For the text-containing cell, return its midpoint in (X, Y) coordinate format. 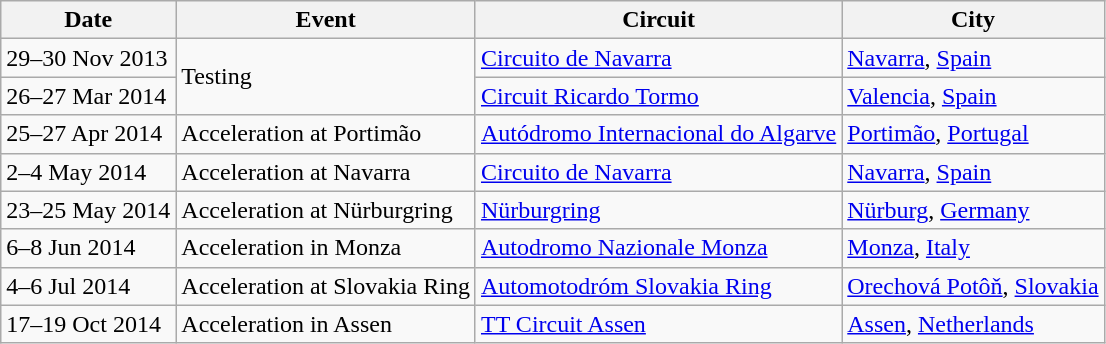
Circuit Ricardo Tormo (658, 96)
Acceleration at Nürburgring (326, 210)
17–19 Oct 2014 (88, 324)
Date (88, 20)
Assen, Netherlands (973, 324)
Acceleration in Assen (326, 324)
Valencia, Spain (973, 96)
25–27 Apr 2014 (88, 134)
Portimão, Portugal (973, 134)
23–25 May 2014 (88, 210)
Acceleration at Portimão (326, 134)
Circuit (658, 20)
26–27 Mar 2014 (88, 96)
Nürburgring (658, 210)
Acceleration at Slovakia Ring (326, 286)
Automotodróm Slovakia Ring (658, 286)
TT Circuit Assen (658, 324)
6–8 Jun 2014 (88, 248)
Autodromo Nazionale Monza (658, 248)
Monza, Italy (973, 248)
Event (326, 20)
City (973, 20)
2–4 May 2014 (88, 172)
Orechová Potôň, Slovakia (973, 286)
Acceleration at Navarra (326, 172)
Testing (326, 77)
Autódromo Internacional do Algarve (658, 134)
Nürburg, Germany (973, 210)
29–30 Nov 2013 (88, 58)
4–6 Jul 2014 (88, 286)
Acceleration in Monza (326, 248)
